Return (x, y) of the center of cell containing provided text 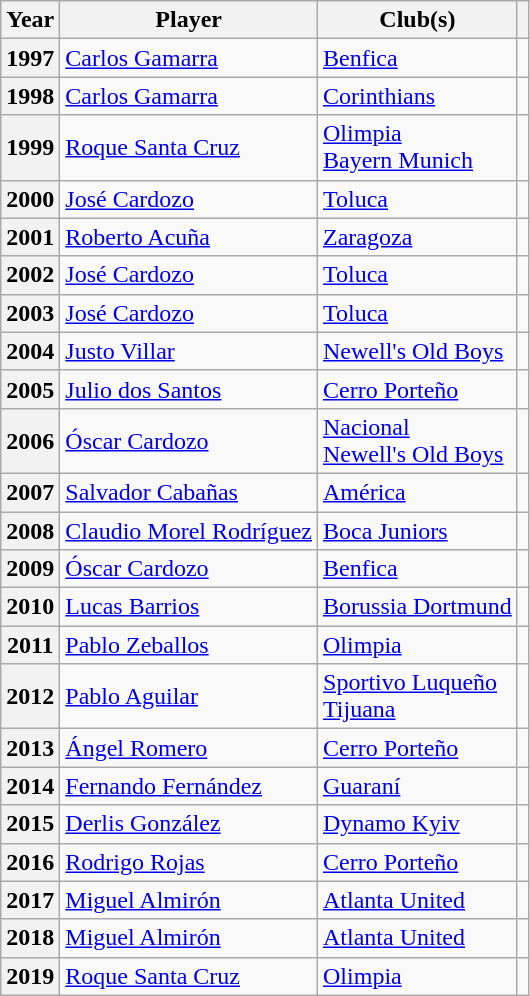
2008 (30, 531)
Rodrigo Rojas (189, 862)
Justo Villar (189, 351)
Boca Juniors (418, 531)
Roberto Acuña (189, 237)
Pablo Aguilar (189, 696)
Newell's Old Boys (418, 351)
Player (189, 20)
Dynamo Kyiv (418, 824)
Guaraní (418, 786)
Year (30, 20)
1998 (30, 96)
Club(s) (418, 20)
Borussia Dortmund (418, 607)
1999 (30, 148)
Zaragoza (418, 237)
2016 (30, 862)
Claudio Morel Rodríguez (189, 531)
2003 (30, 313)
Ángel Romero (189, 748)
2017 (30, 900)
Pablo Zeballos (189, 645)
2005 (30, 389)
Corinthians (418, 96)
Salvador Cabañas (189, 492)
2013 (30, 748)
Nacional Newell's Old Boys (418, 440)
1997 (30, 58)
2007 (30, 492)
2014 (30, 786)
2001 (30, 237)
2009 (30, 569)
Lucas Barrios (189, 607)
2012 (30, 696)
2018 (30, 938)
2002 (30, 275)
2011 (30, 645)
2000 (30, 199)
Olimpia Bayern Munich (418, 148)
América (418, 492)
2006 (30, 440)
2019 (30, 976)
Derlis González (189, 824)
2015 (30, 824)
2004 (30, 351)
Sportivo Luqueño Tijuana (418, 696)
Fernando Fernández (189, 786)
2010 (30, 607)
Julio dos Santos (189, 389)
